Extract the [X, Y] coordinate from the center of the cell holding the provided text.  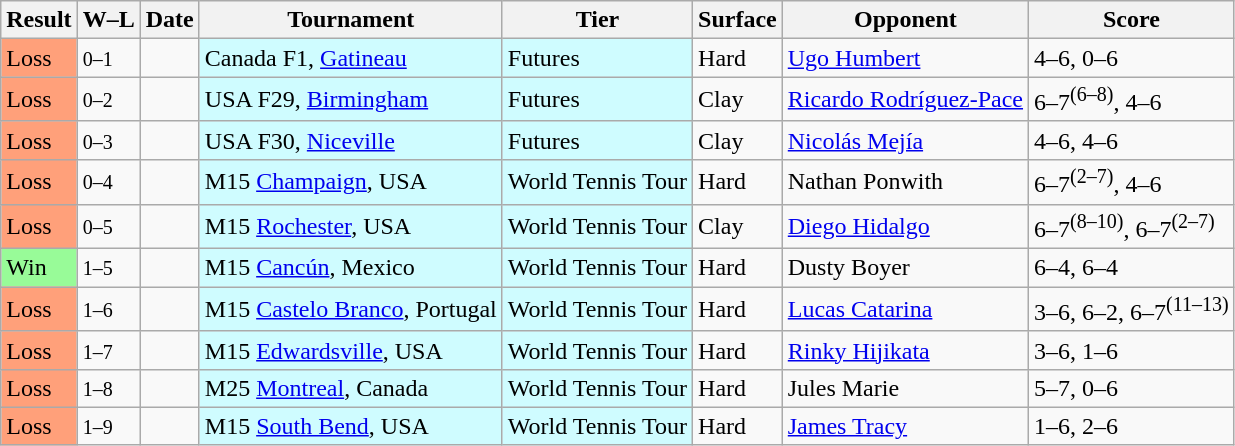
Canada F1, Gatineau [350, 58]
Ugo Humbert [905, 58]
M15 Cancún, Mexico [350, 268]
0–3 [108, 140]
Nathan Ponwith [905, 182]
0–2 [108, 100]
3–6, 6–2, 6–7(11–13) [1132, 310]
Surface [738, 20]
James Tracy [905, 426]
Tournament [350, 20]
M15 Rochester, USA [350, 226]
0–4 [108, 182]
6–7(8–10), 6–7(2–7) [1132, 226]
Date [170, 20]
M15 South Bend, USA [350, 426]
Score [1132, 20]
Lucas Catarina [905, 310]
1–8 [108, 388]
1–5 [108, 268]
Jules Marie [905, 388]
1–6, 2–6 [1132, 426]
Opponent [905, 20]
0–1 [108, 58]
Tier [597, 20]
M15 Champaign, USA [350, 182]
1–6 [108, 310]
Diego Hidalgo [905, 226]
4–6, 0–6 [1132, 58]
1–7 [108, 350]
M15 Castelo Branco, Portugal [350, 310]
Rinky Hijikata [905, 350]
0–5 [108, 226]
Result [39, 20]
M15 Edwardsville, USA [350, 350]
W–L [108, 20]
6–7(2–7), 4–6 [1132, 182]
USA F29, Birmingham [350, 100]
Win [39, 268]
Dusty Boyer [905, 268]
M25 Montreal, Canada [350, 388]
3–6, 1–6 [1132, 350]
1–9 [108, 426]
4–6, 4–6 [1132, 140]
6–7(6–8), 4–6 [1132, 100]
6–4, 6–4 [1132, 268]
5–7, 0–6 [1132, 388]
USA F30, Niceville [350, 140]
Ricardo Rodríguez-Pace [905, 100]
Nicolás Mejía [905, 140]
